Provide the (x, y) coordinate of the cell's center where the given text is located.  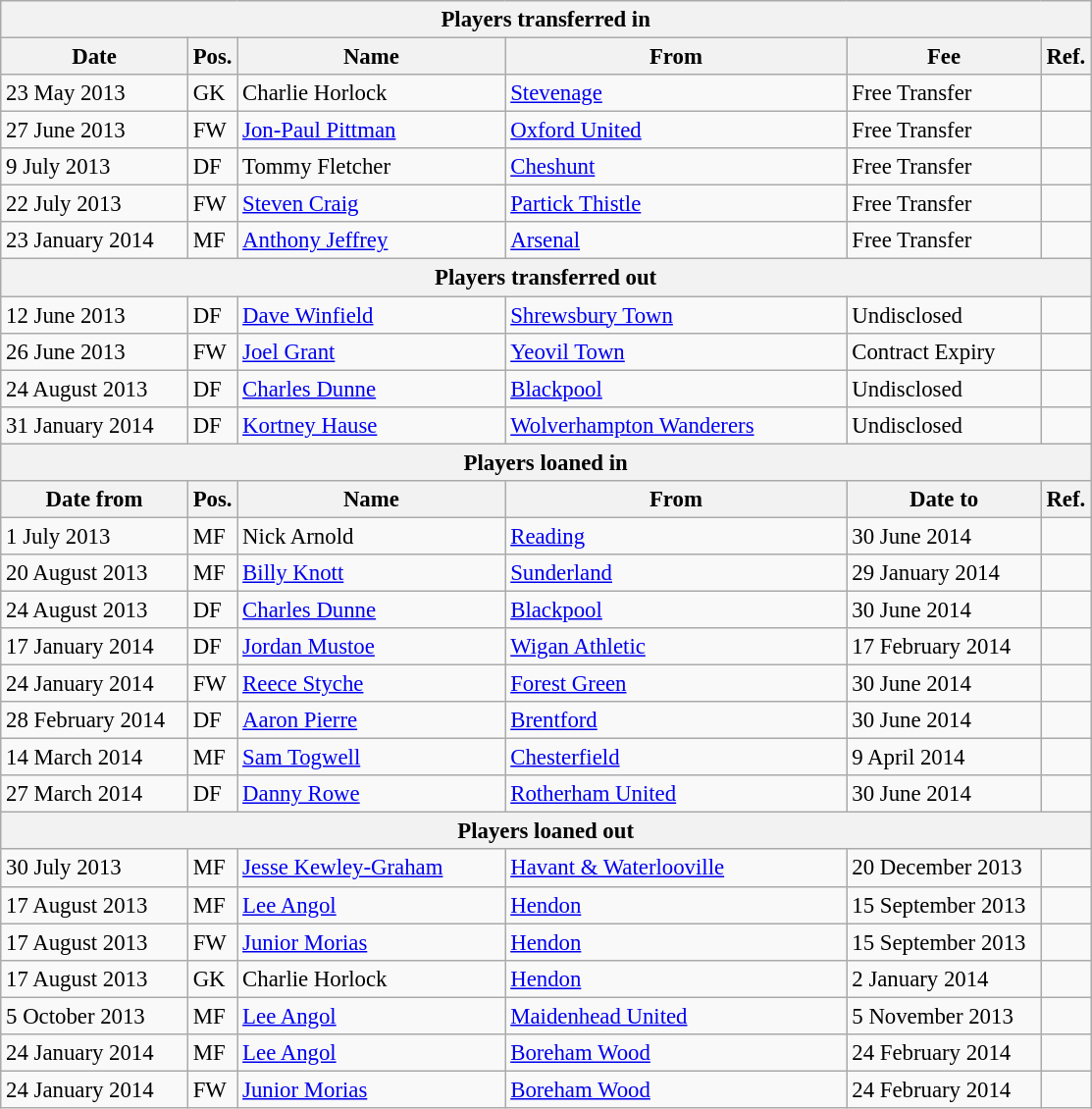
20 December 2013 (944, 869)
17 January 2014 (94, 647)
Reading (676, 536)
Billy Knott (371, 573)
Wigan Athletic (676, 647)
30 July 2013 (94, 869)
Contract Expiry (944, 351)
20 August 2013 (94, 573)
Yeovil Town (676, 351)
Anthony Jeffrey (371, 240)
22 July 2013 (94, 204)
Rotherham United (676, 794)
1 July 2013 (94, 536)
Maidenhead United (676, 1016)
Danny Rowe (371, 794)
Wolverhampton Wanderers (676, 425)
29 January 2014 (944, 573)
Sam Togwell (371, 758)
Nick Arnold (371, 536)
5 November 2013 (944, 1016)
Brentford (676, 720)
Players transferred in (546, 20)
Players transferred out (546, 278)
Cheshunt (676, 167)
Sunderland (676, 573)
Reece Styche (371, 684)
Stevenage (676, 93)
Forest Green (676, 684)
Shrewsbury Town (676, 315)
Jesse Kewley-Graham (371, 869)
28 February 2014 (94, 720)
27 March 2014 (94, 794)
23 January 2014 (94, 240)
2 January 2014 (944, 978)
Arsenal (676, 240)
Havant & Waterlooville (676, 869)
Chesterfield (676, 758)
9 April 2014 (944, 758)
Oxford United (676, 131)
27 June 2013 (94, 131)
23 May 2013 (94, 93)
31 January 2014 (94, 425)
Date from (94, 500)
26 June 2013 (94, 351)
Joel Grant (371, 351)
Partick Thistle (676, 204)
Date (94, 57)
Date to (944, 500)
Dave Winfield (371, 315)
Players loaned out (546, 831)
Tommy Fletcher (371, 167)
Aaron Pierre (371, 720)
Players loaned in (546, 462)
Jordan Mustoe (371, 647)
14 March 2014 (94, 758)
17 February 2014 (944, 647)
Steven Craig (371, 204)
12 June 2013 (94, 315)
9 July 2013 (94, 167)
Jon-Paul Pittman (371, 131)
5 October 2013 (94, 1016)
Fee (944, 57)
Kortney Hause (371, 425)
